For the text-containing cell, return its midpoint in (X, Y) coordinate format. 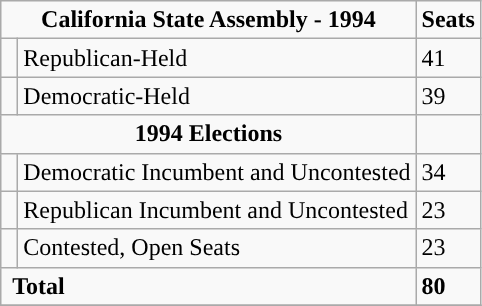
39 (448, 96)
California State Assembly - 1994 (208, 20)
Contested, Open Seats (217, 248)
Democratic Incumbent and Uncontested (217, 172)
Total (208, 286)
34 (448, 172)
Republican Incumbent and Uncontested (217, 210)
1994 Elections (208, 134)
Democratic-Held (217, 96)
80 (448, 286)
41 (448, 58)
Republican-Held (217, 58)
Seats (448, 20)
